Locate the cell with the specified text and output its (x, y) center coordinate. 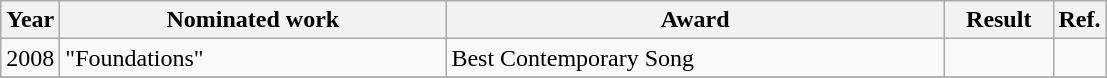
Award (696, 20)
Ref. (1080, 20)
Result (998, 20)
2008 (30, 58)
Best Contemporary Song (696, 58)
"Foundations" (253, 58)
Nominated work (253, 20)
Year (30, 20)
